Extract the (x, y) coordinate from the center of the cell holding the provided text.  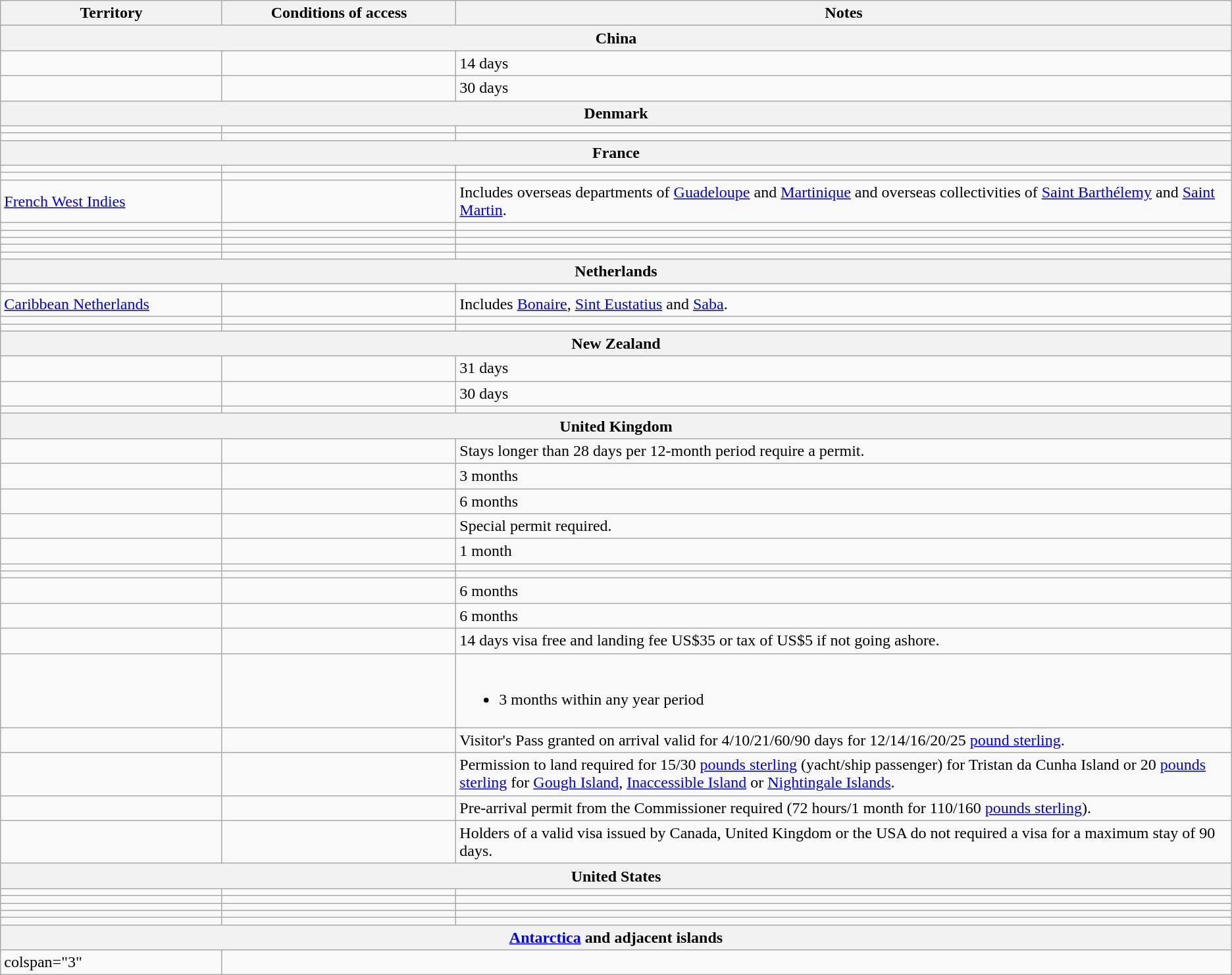
31 days (844, 368)
United States (616, 876)
3 months (844, 476)
Includes overseas departments of Guadeloupe and Martinique and overseas collectivities of Saint Barthélemy and Saint Martin. (844, 201)
United Kingdom (616, 426)
Visitor's Pass granted on arrival valid for 4/10/21/60/90 days for 12/14/16/20/25 pound sterling. (844, 740)
Pre-arrival permit from the Commissioner required (72 hours/1 month for 110/160 pounds sterling). (844, 808)
Netherlands (616, 272)
Notes (844, 13)
Denmark (616, 113)
Special permit required. (844, 526)
colspan="3" (112, 963)
Stays longer than 28 days per 12-month period require a permit. (844, 451)
14 days (844, 63)
Holders of a valid visa issued by Canada, United Kingdom or the USA do not required a visa for a maximum stay of 90 days. (844, 842)
3 months within any year period (844, 691)
New Zealand (616, 343)
14 days visa free and landing fee US$35 or tax of US$5 if not going ashore. (844, 641)
1 month (844, 551)
France (616, 153)
China (616, 38)
Caribbean Netherlands (112, 304)
French West Indies (112, 201)
Territory (112, 13)
Conditions of access (338, 13)
Antarctica and adjacent islands (616, 938)
Includes Bonaire, Sint Eustatius and Saba. (844, 304)
